Find where the given text appears and provide that cell's center as [X, Y] coordinate. 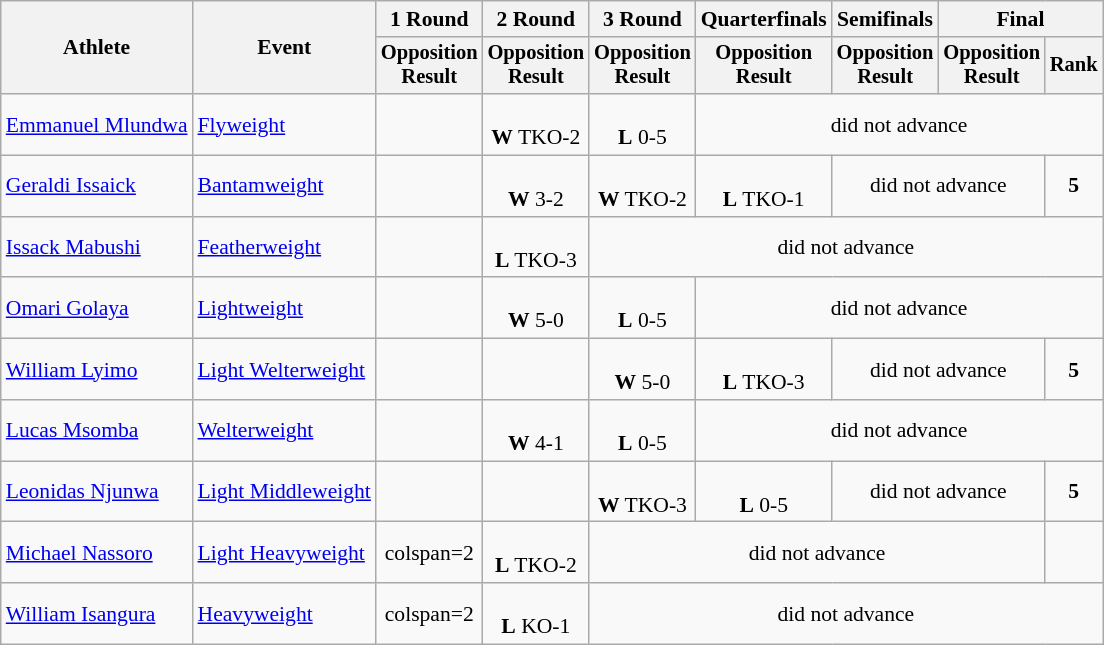
Rank [1074, 66]
Light Welterweight [284, 370]
W 4-1 [536, 430]
Final [1020, 19]
Welterweight [284, 430]
Bantamweight [284, 186]
W TKO-3 [642, 492]
Quarterfinals [764, 19]
Issack Mabushi [97, 248]
Michael Nassoro [97, 552]
2 Round [536, 19]
Emmanuel Mlundwa [97, 124]
L KO-1 [536, 614]
Athlete [97, 48]
Event [284, 48]
1 Round [430, 19]
Lightweight [284, 308]
Semifinals [886, 19]
Featherweight [284, 248]
William Lyimo [97, 370]
Light Heavyweight [284, 552]
Geraldi Issaick [97, 186]
William Isangura [97, 614]
W 3-2 [536, 186]
L TKO-2 [536, 552]
Leonidas Njunwa [97, 492]
Lucas Msomba [97, 430]
Flyweight [284, 124]
Omari Golaya [97, 308]
Heavyweight [284, 614]
L TKO-1 [764, 186]
3 Round [642, 19]
Light Middleweight [284, 492]
